Search for the cell housing the specified text and yield its (x, y) center coordinate. 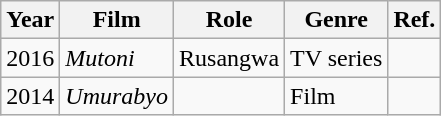
Rusangwa (230, 58)
Umurabyo (117, 96)
Ref. (414, 20)
2014 (30, 96)
2016 (30, 58)
TV series (336, 58)
Genre (336, 20)
Year (30, 20)
Mutoni (117, 58)
Role (230, 20)
